Capture the cell that displays the provided text and extract its (x, y) central coordinate. 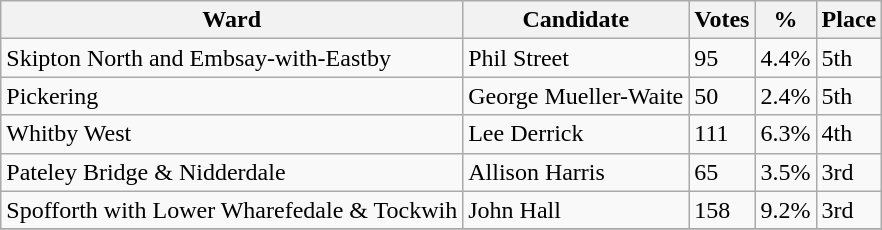
3.5% (786, 172)
50 (722, 96)
4th (849, 134)
Spofforth with Lower Wharefedale & Tockwih (232, 210)
Place (849, 20)
Whitby West (232, 134)
Pickering (232, 96)
6.3% (786, 134)
111 (722, 134)
Lee Derrick (576, 134)
Skipton North and Embsay-with-Eastby (232, 58)
65 (722, 172)
Pateley Bridge & Nidderdale (232, 172)
Allison Harris (576, 172)
Ward (232, 20)
158 (722, 210)
4.4% (786, 58)
Votes (722, 20)
2.4% (786, 96)
George Mueller-Waite (576, 96)
95 (722, 58)
9.2% (786, 210)
Candidate (576, 20)
John Hall (576, 210)
% (786, 20)
Phil Street (576, 58)
